Output the [x, y] coordinate of the center of the cell containing the given text.  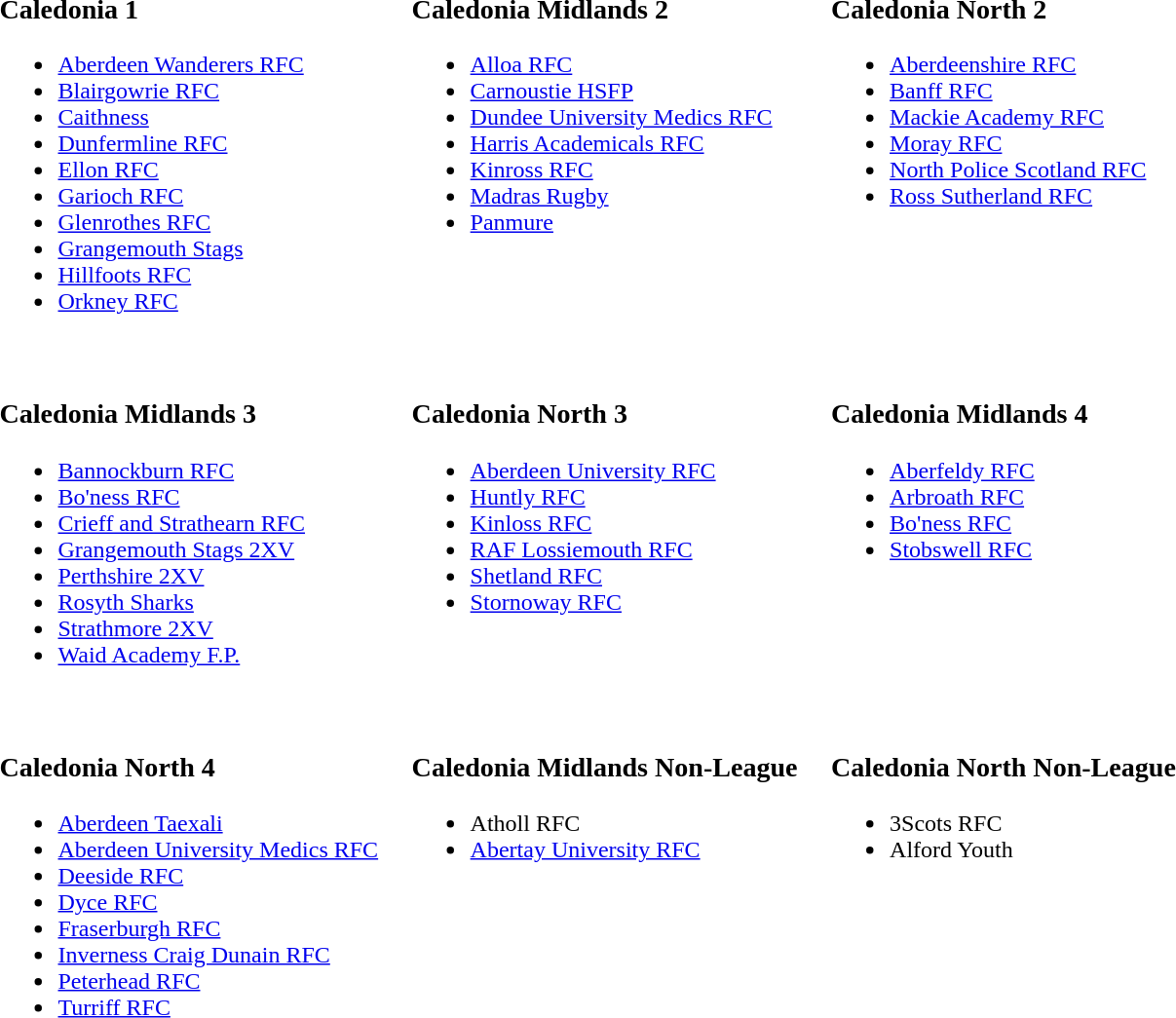
Caledonia North 3Aberdeen University RFCHuntly RFCKinloss RFCRAF Lossiemouth RFCShetland RFCStornoway RFC [604, 518]
